Return [x, y] of the center of cell containing provided text 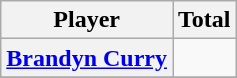
Player [87, 20]
Total [204, 20]
Brandyn Curry [87, 58]
